Find where the given text appears and provide that cell's center as [X, Y] coordinate. 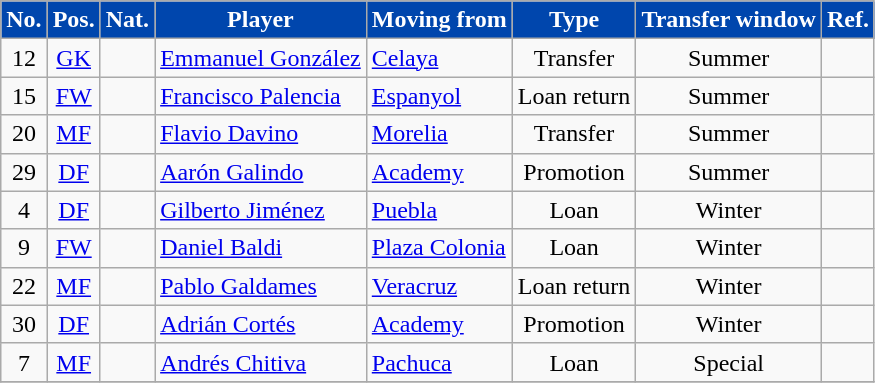
Special [729, 362]
9 [24, 248]
Moving from [439, 20]
Plaza Colonia [439, 248]
Francisco Palencia [261, 96]
4 [24, 210]
Pablo Galdames [261, 286]
Pachuca [439, 362]
30 [24, 324]
Celaya [439, 58]
GK [74, 58]
Type [574, 20]
Andrés Chitiva [261, 362]
15 [24, 96]
22 [24, 286]
Ref. [848, 20]
29 [24, 172]
Aarón Galindo [261, 172]
Player [261, 20]
Emmanuel González [261, 58]
12 [24, 58]
Nat. [127, 20]
Daniel Baldi [261, 248]
Espanyol [439, 96]
Transfer window [729, 20]
Pos. [74, 20]
Gilberto Jiménez [261, 210]
No. [24, 20]
20 [24, 134]
7 [24, 362]
Adrián Cortés [261, 324]
Veracruz [439, 286]
Puebla [439, 210]
Morelia [439, 134]
Flavio Davino [261, 134]
